Output the [X, Y] coordinate of the center of the cell containing the given text.  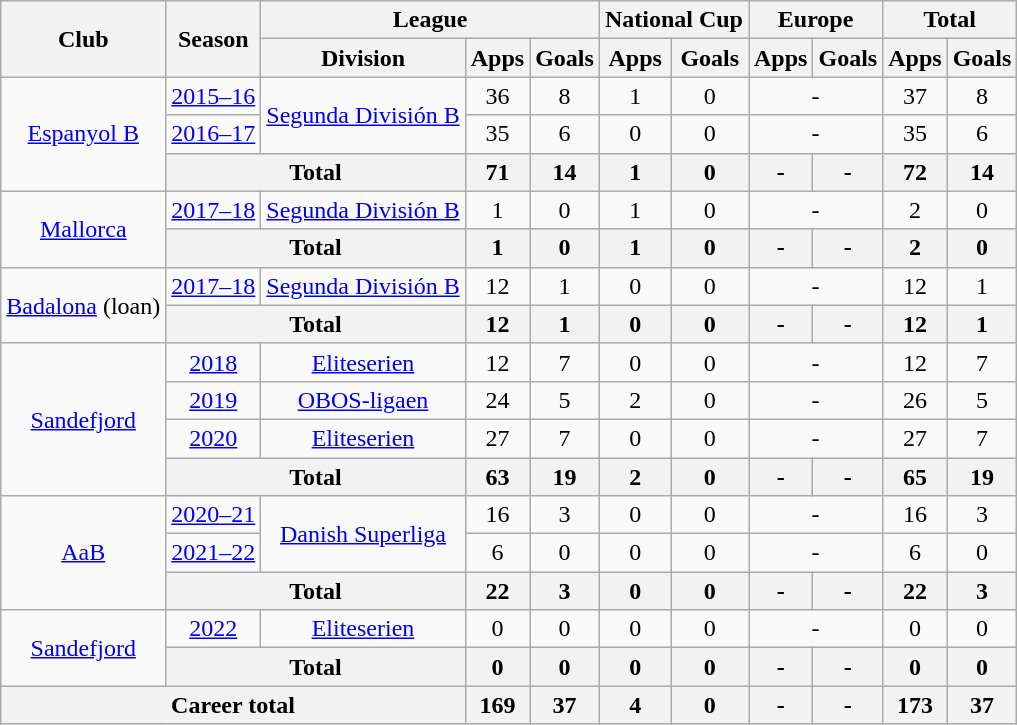
173 [915, 705]
Mallorca [84, 229]
Europe [815, 20]
Danish Superliga [363, 534]
Espanyol B [84, 134]
169 [497, 705]
Badalona (loan) [84, 305]
26 [915, 400]
71 [497, 172]
2018 [214, 362]
Club [84, 39]
72 [915, 172]
4 [635, 705]
24 [497, 400]
2020 [214, 438]
2016–17 [214, 134]
National Cup [674, 20]
2020–21 [214, 515]
2019 [214, 400]
Division [363, 58]
Season [214, 39]
65 [915, 477]
36 [497, 96]
2022 [214, 629]
63 [497, 477]
2021–22 [214, 553]
2015–16 [214, 96]
League [430, 20]
AaB [84, 553]
OBOS-ligaen [363, 400]
Career total [233, 705]
